Output the (x, y) coordinate of the center of the cell containing the given text.  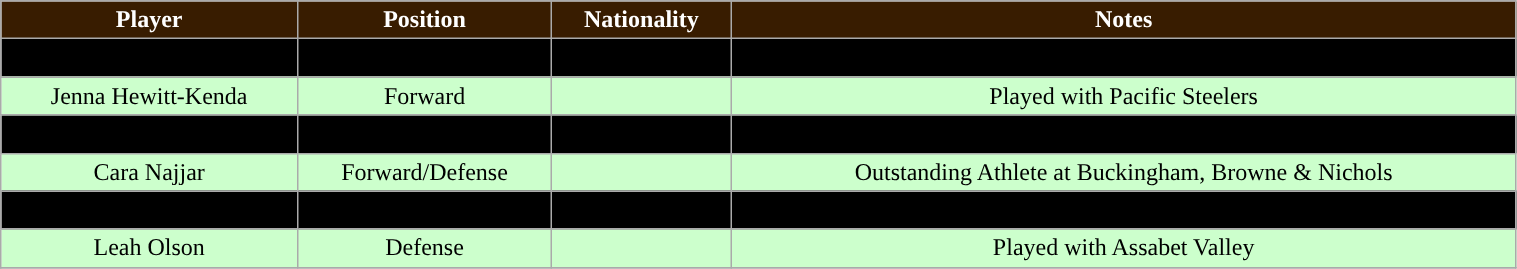
Forward/Defense (425, 172)
Player (150, 20)
Cara Najjar (150, 172)
Abby Niewchas (150, 210)
Attended Benilde-St. Margaret's School (1124, 134)
Attended Edge School (1124, 210)
Jenna Hewitt-Kenda (150, 96)
Played with Pacific Steelers (1124, 96)
Bridget Carey (150, 58)
Played with Assabet Valley (1124, 248)
Notes (1124, 20)
Skated for Bay State Breakers (1124, 58)
Position (425, 20)
Outstanding Athlete at Buckingham, Browne & Nichols (1124, 172)
Nationality (642, 20)
Leah Olson (150, 248)
Katie Lynch (150, 134)
